Determine the [X, Y] coordinate at the center of the cell enclosing the given text.  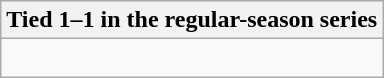
Tied 1–1 in the regular-season series [192, 20]
